Determine the (X, Y) coordinate at the center of the cell enclosing the given text.  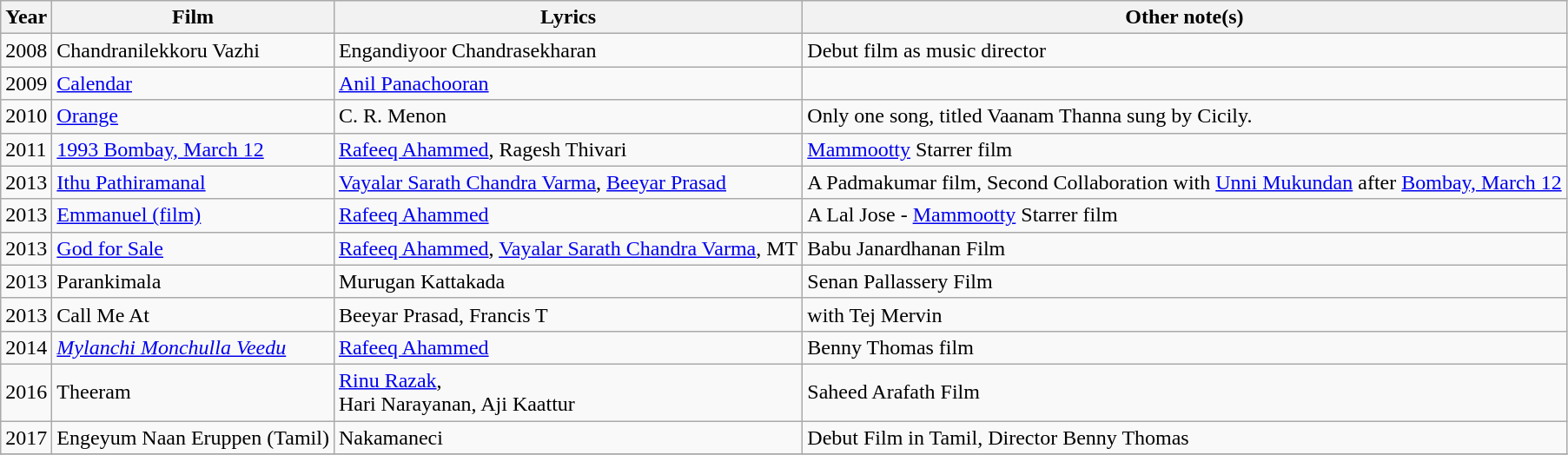
2014 (26, 347)
Only one song, titled Vaanam Thanna sung by Cicily. (1185, 116)
Mylanchi Monchulla Veedu (193, 347)
Chandranilekkoru Vazhi (193, 50)
Lyrics (568, 17)
Mammootty Starrer film (1185, 149)
Debut film as music director (1185, 50)
C. R. Menon (568, 116)
2016 (26, 392)
Call Me At (193, 314)
Murugan Kattakada (568, 281)
2009 (26, 83)
Other note(s) (1185, 17)
Calendar (193, 83)
Rafeeq Ahammed, Ragesh Thivari (568, 149)
Anil Panachooran (568, 83)
Saheed Arafath Film (1185, 392)
Emmanuel (film) (193, 215)
1993 Bombay, March 12 (193, 149)
Babu Janardhanan Film (1185, 248)
Rafeeq Ahammed, Vayalar Sarath Chandra Varma, MT (568, 248)
Orange (193, 116)
Parankimala (193, 281)
Vayalar Sarath Chandra Varma, Beeyar Prasad (568, 182)
Film (193, 17)
Debut Film in Tamil, Director Benny Thomas (1185, 437)
Year (26, 17)
A Lal Jose - Mammootty Starrer film (1185, 215)
Senan Pallassery Film (1185, 281)
Engeyum Naan Eruppen (Tamil) (193, 437)
with Tej Mervin (1185, 314)
Rinu Razak,Hari Narayanan, Aji Kaattur (568, 392)
A Padmakumar film, Second Collaboration with Unni Mukundan after Bombay, March 12 (1185, 182)
Engandiyoor Chandrasekharan (568, 50)
2017 (26, 437)
Beeyar Prasad, Francis T (568, 314)
Ithu Pathiramanal (193, 182)
Theeram (193, 392)
Benny Thomas film (1185, 347)
2008 (26, 50)
2011 (26, 149)
God for Sale (193, 248)
Nakamaneci (568, 437)
2010 (26, 116)
